From the cell containing the given text, extract its center point as [x, y] coordinate. 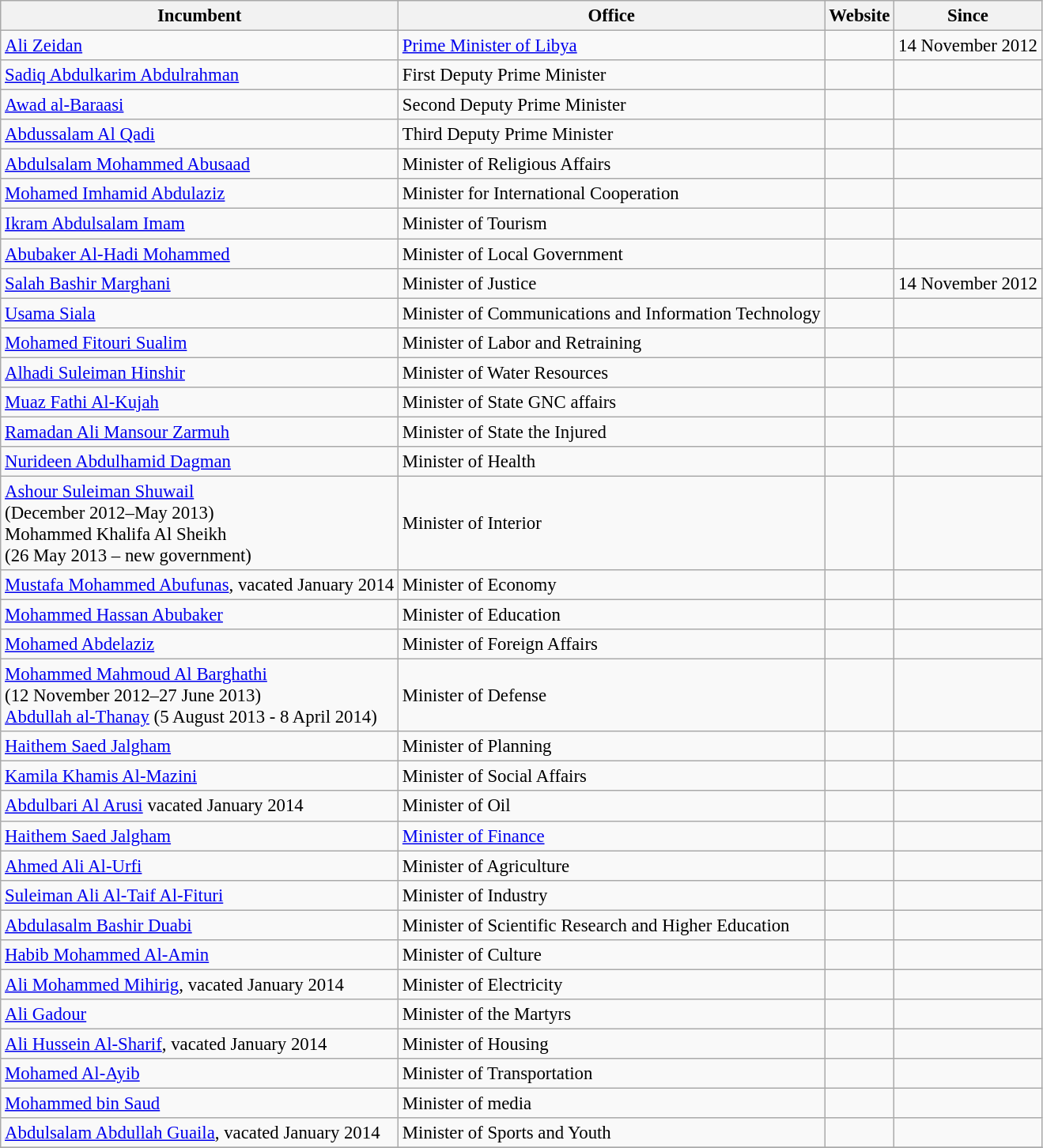
Abdussalam Al Qadi [199, 134]
Mohamed Fitouri Sualim [199, 342]
Mohamed Abdelaziz [199, 644]
Minister of Industry [612, 895]
Minister of Communications and Information Technology [612, 313]
Minister of Housing [612, 1044]
Mohamed Al-Ayib [199, 1074]
Minister of Economy [612, 585]
Mohammed Mahmoud Al Barghathi (12 November 2012–27 June 2013) Abdullah al-Thanay (5 August 2013 - 8 April 2014) [199, 696]
Abubaker Al-Hadi Mohammed [199, 254]
Website [860, 16]
Prime Minister of Libya [612, 46]
Minister of Health [612, 462]
Usama Siala [199, 313]
Abdulbari Al Arusi vacated January 2014 [199, 806]
Sadiq Abdulkarim Abdulrahman [199, 75]
Minister of Oil [612, 806]
Habib Mohammed Al-Amin [199, 955]
Minister of Planning [612, 746]
Minister of Foreign Affairs [612, 644]
Minister of Transportation [612, 1074]
Ali Zeidan [199, 46]
Minister of Sports and Youth [612, 1133]
Minister of Water Resources [612, 372]
Mustafa Mohammed Abufunas, vacated January 2014 [199, 585]
Incumbent [199, 16]
Minister of Religious Affairs [612, 164]
Abdulsalam Abdullah Guaila, vacated January 2014 [199, 1133]
Awad al-Baraasi [199, 105]
Minister of Labor and Retraining [612, 342]
Abdulsalam Mohammed Abusaad [199, 164]
Minister of State GNC affairs [612, 402]
Ali Gadour [199, 1014]
Minister of Interior [612, 523]
Office [612, 16]
Third Deputy Prime Minister [612, 134]
Suleiman Ali Al-Taif Al-Fituri [199, 895]
Salah Bashir Marghani [199, 283]
Minister of Finance [612, 836]
Ashour Suleiman Shuwail (December 2012–May 2013)Mohammed Khalifa Al Sheikh(26 May 2013 – new government) [199, 523]
Kamila Khamis Al-Mazini [199, 776]
Mohammed Hassan Abubaker [199, 615]
Alhadi Suleiman Hinshir [199, 372]
Minister of Tourism [612, 224]
Minister of State the Injured [612, 432]
Minister for International Cooperation [612, 194]
Ramadan Ali Mansour Zarmuh [199, 432]
Ali Hussein Al-Sharif, vacated January 2014 [199, 1044]
Mohamed Imhamid Abdulaziz [199, 194]
Minister of Defense [612, 696]
Nurideen Abdulhamid Dagman [199, 462]
Minister of Justice [612, 283]
Minister of Scientific Research and Higher Education [612, 925]
Ahmed Ali Al-Urfi [199, 866]
Ali Mohammed Mihirig, vacated January 2014 [199, 984]
Minister of Culture [612, 955]
Minister of Agriculture [612, 866]
Minister of media [612, 1104]
Ikram Abdulsalam Imam [199, 224]
Minister of Social Affairs [612, 776]
Mohammed bin Saud [199, 1104]
Muaz Fathi Al-Kujah [199, 402]
First Deputy Prime Minister [612, 75]
Since [968, 16]
Second Deputy Prime Minister [612, 105]
Minister of the Martyrs [612, 1014]
Minister of Electricity [612, 984]
Minister of Local Government [612, 254]
Abdulasalm Bashir Duabi [199, 925]
Minister of Education [612, 615]
